Scan for the cell matching the given text and deliver its [x, y] coordinate at center. 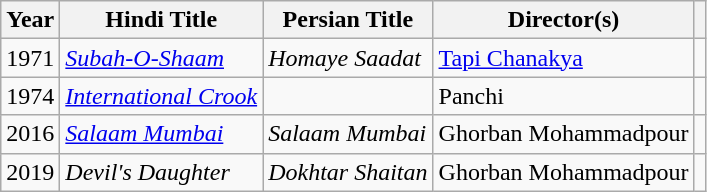
Homaye Saadat [348, 58]
Director(s) [564, 20]
Panchi [564, 96]
1974 [30, 96]
Subah-O-Shaam [162, 58]
Year [30, 20]
2016 [30, 134]
Persian Title [348, 20]
Dokhtar Shaitan [348, 172]
International Crook [162, 96]
1971 [30, 58]
Hindi Title [162, 20]
Tapi Chanakya [564, 58]
2019 [30, 172]
Devil's Daughter [162, 172]
